Detect which cell encompasses the target text, then output its (X, Y) center coordinate. 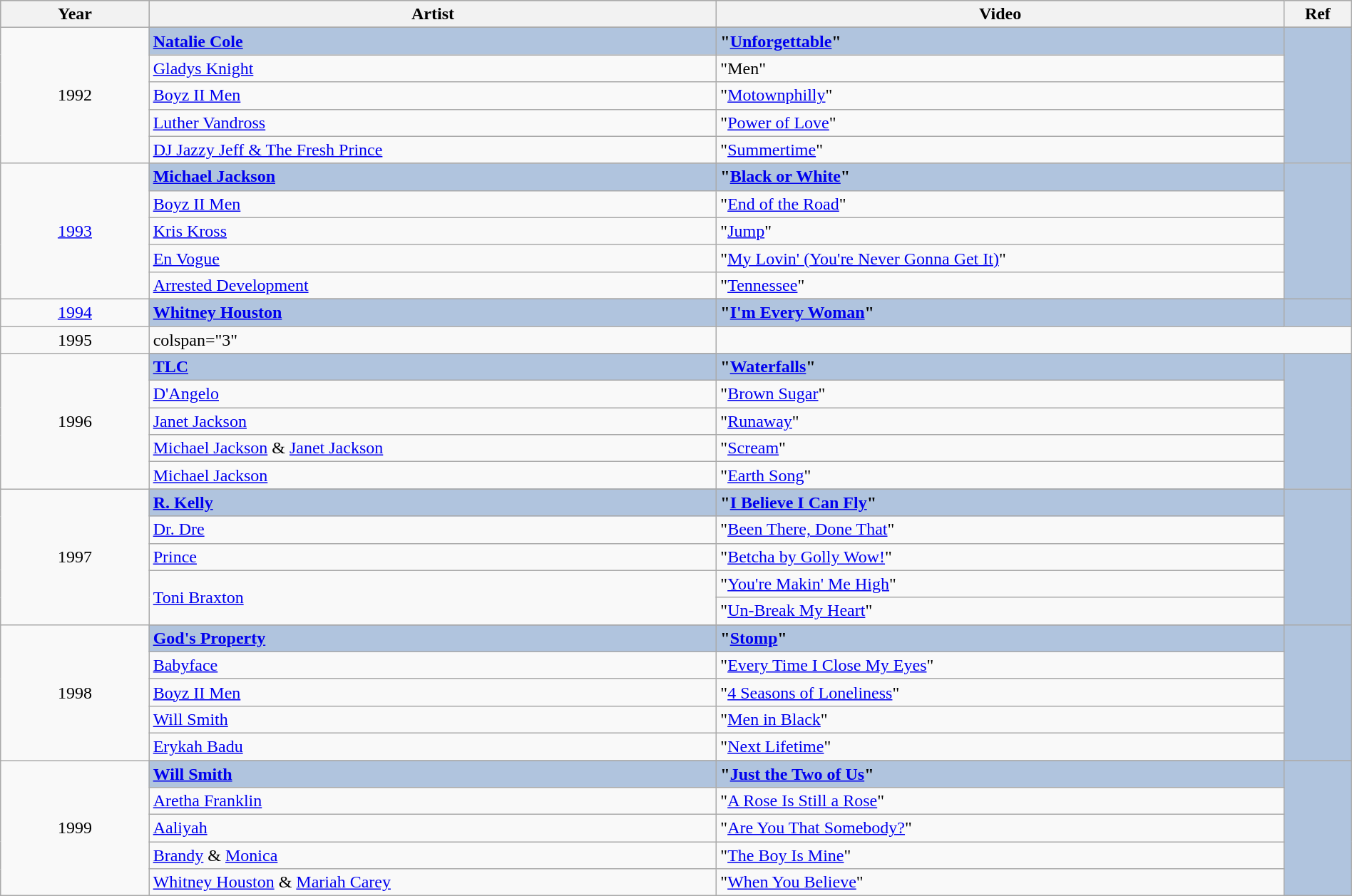
Aaliyah (433, 828)
Year (75, 14)
"4 Seasons of Loneliness" (1000, 692)
1993 (75, 231)
"End of the Road" (1000, 204)
"Brown Sugar" (1000, 394)
"When You Believe" (1000, 882)
"Jump" (1000, 231)
"Un-Break My Heart" (1000, 611)
Arrested Development (433, 285)
"Are You That Somebody?" (1000, 828)
1998 (75, 692)
"Just the Two of Us" (1000, 773)
"Black or White" (1000, 177)
Natalie Cole (433, 41)
Dr. Dre (433, 530)
"Scream" (1000, 448)
"Men in Black" (1000, 719)
Aretha Franklin (433, 801)
1996 (75, 421)
1992 (75, 96)
"Every Time I Close My Eyes" (1000, 665)
Gladys Knight (433, 68)
"Power of Love" (1000, 123)
"I'm Every Woman" (1000, 312)
Erykah Badu (433, 746)
Whitney Houston & Mariah Carey (433, 882)
1997 (75, 557)
TLC (433, 367)
"Waterfalls" (1000, 367)
"Summertime" (1000, 150)
"Been There, Done That" (1000, 530)
"Next Lifetime" (1000, 746)
"The Boy Is Mine" (1000, 855)
"Stomp" (1000, 638)
1994 (75, 312)
Kris Kross (433, 231)
DJ Jazzy Jeff & The Fresh Prince (433, 150)
Prince (433, 557)
"I Believe I Can Fly" (1000, 503)
1995 (75, 340)
Luther Vandross (433, 123)
Toni Braxton (433, 597)
Video (1000, 14)
D'Angelo (433, 394)
"Tennessee" (1000, 285)
En Vogue (433, 258)
"A Rose Is Still a Rose" (1000, 801)
"Betcha by Golly Wow!" (1000, 557)
"Men" (1000, 68)
1999 (75, 828)
God's Property (433, 638)
"You're Makin' Me High" (1000, 584)
Ref (1318, 14)
Babyface (433, 665)
Artist (433, 14)
Brandy & Monica (433, 855)
"Unforgettable" (1000, 41)
"Earth Song" (1000, 475)
"Motownphilly" (1000, 96)
colspan="3" (433, 340)
"Runaway" (1000, 421)
Whitney Houston (433, 312)
Michael Jackson & Janet Jackson (433, 448)
"My Lovin' (You're Never Gonna Get It)" (1000, 258)
R. Kelly (433, 503)
Janet Jackson (433, 421)
